Scan for the cell matching the given text and deliver its (x, y) coordinate at center. 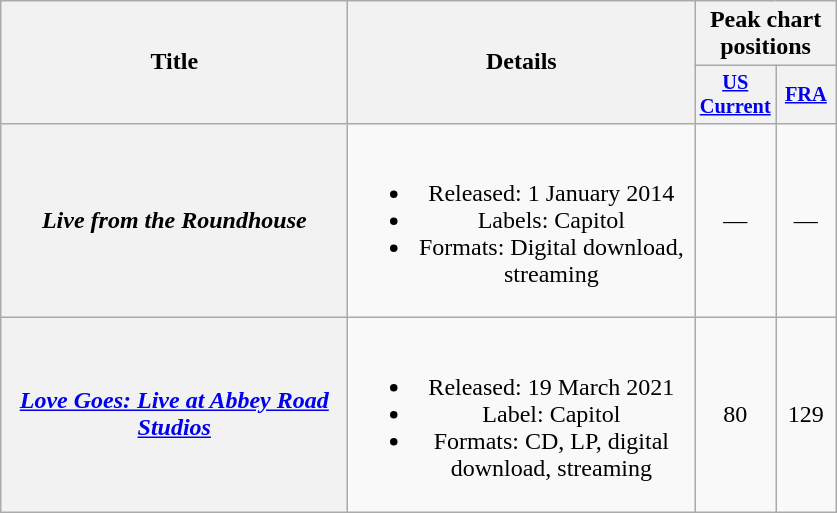
Released: 1 January 2014Labels: CapitolFormats: Digital download, streaming (522, 220)
Released: 19 March 2021Label: CapitolFormats: CD, LP, digital download, streaming (522, 415)
Title (174, 62)
129 (806, 415)
Peak chart positions (766, 34)
Details (522, 62)
80 (736, 415)
USCurrent (736, 95)
FRA (806, 95)
Live from the Roundhouse (174, 220)
Love Goes: Live at Abbey Road Studios (174, 415)
